Pinpoint the cell where the given text exists, returning its (X, Y) midpoint coordinate. 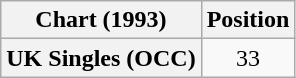
Chart (1993) (101, 20)
UK Singles (OCC) (101, 58)
Position (248, 20)
33 (248, 58)
